Return [X, Y] of the center of cell containing provided text 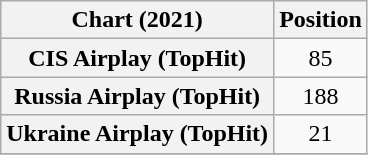
Russia Airplay (TopHit) [138, 96]
188 [321, 96]
Chart (2021) [138, 20]
Ukraine Airplay (TopHit) [138, 134]
21 [321, 134]
85 [321, 58]
CIS Airplay (TopHit) [138, 58]
Position [321, 20]
